Pinpoint the cell where the given text exists, returning its [x, y] midpoint coordinate. 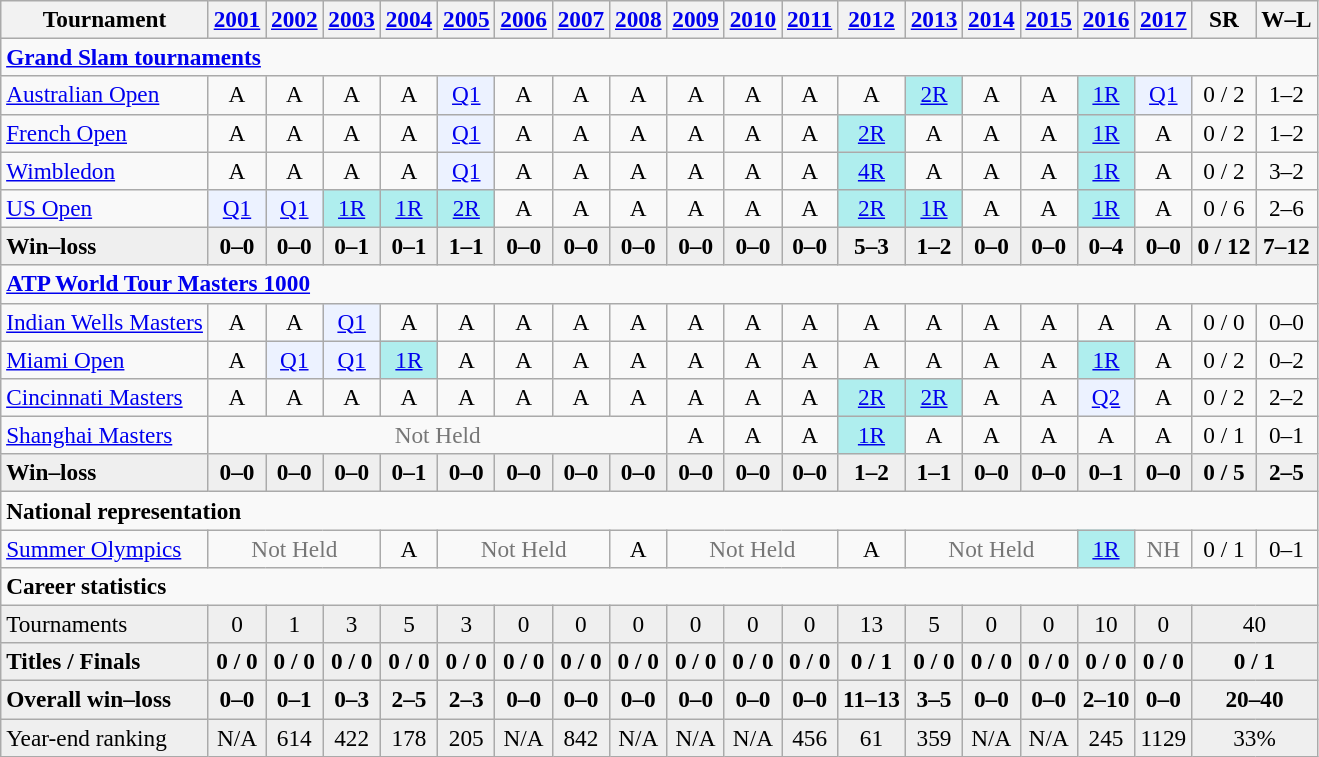
2009 [696, 19]
2–2 [1286, 397]
359 [934, 737]
W–L [1286, 19]
2003 [352, 19]
2011 [810, 19]
Titles / Finals [105, 662]
Year-end ranking [105, 737]
61 [872, 737]
Career statistics [659, 586]
2010 [752, 19]
Shanghai Masters [105, 435]
Australian Open [105, 95]
2007 [580, 19]
Grand Slam tournaments [659, 57]
National representation [659, 510]
3–5 [934, 699]
SR [1224, 19]
NH [1164, 548]
Summer Olympics [105, 548]
1 [294, 624]
0–3 [352, 699]
5–3 [872, 246]
2012 [872, 19]
13 [872, 624]
842 [580, 737]
33% [1254, 737]
4R [872, 170]
3–2 [1286, 170]
Tournament [105, 19]
2001 [236, 19]
0 / 12 [1224, 246]
2014 [992, 19]
Wimbledon [105, 170]
Q2 [1106, 397]
0–4 [1106, 246]
2017 [1164, 19]
0–2 [1286, 359]
2002 [294, 19]
Tournaments [105, 624]
2–3 [466, 699]
2–6 [1286, 208]
614 [294, 737]
0 / 6 [1224, 208]
Cincinnati Masters [105, 397]
10 [1106, 624]
2006 [524, 19]
2004 [408, 19]
7–12 [1286, 246]
2008 [638, 19]
ATP World Tour Masters 1000 [659, 284]
US Open [105, 208]
40 [1254, 624]
1129 [1164, 737]
456 [810, 737]
2005 [466, 19]
11–13 [872, 699]
Indian Wells Masters [105, 322]
Overall win–loss [105, 699]
245 [1106, 737]
Miami Open [105, 359]
2013 [934, 19]
2–10 [1106, 699]
French Open [105, 133]
178 [408, 737]
205 [466, 737]
20–40 [1254, 699]
422 [352, 737]
0 / 5 [1224, 473]
2015 [1048, 19]
2016 [1106, 19]
